Locate the cell with the specified text and output its (x, y) center coordinate. 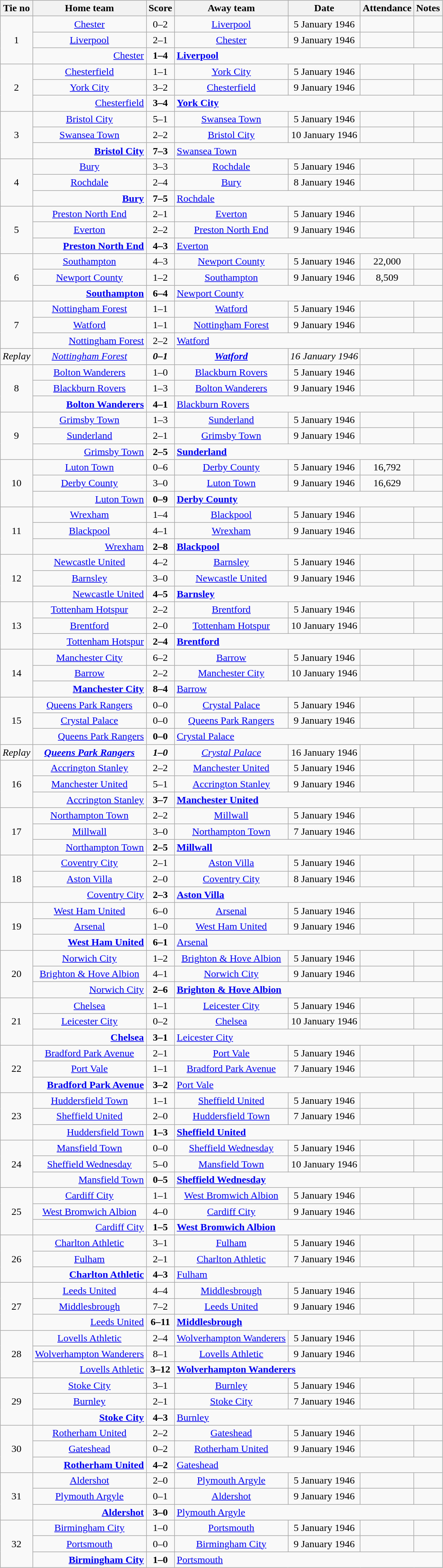
18 (17, 879)
7–3 (160, 151)
25 (17, 1211)
29 (17, 1401)
3–12 (160, 1370)
7–2 (160, 1306)
8 (17, 388)
6–0 (160, 910)
4 (17, 182)
4–0 (160, 1212)
Away team (231, 8)
3 (17, 135)
22 (17, 1069)
4–5 (160, 594)
26 (17, 1259)
2–8 (160, 547)
5 (17, 230)
23 (17, 1116)
Score (160, 8)
1–5 (160, 1227)
27 (17, 1306)
6 (17, 277)
11 (17, 531)
12 (17, 578)
Date (324, 8)
4–4 (160, 1291)
0–6 (160, 467)
17 (17, 831)
8–4 (160, 689)
15 (17, 721)
0–5 (160, 1180)
3–3 (160, 166)
3–4 (160, 103)
28 (17, 1354)
10 (17, 483)
2–3 (160, 895)
8,509 (387, 277)
6–4 (160, 293)
30 (17, 1449)
22,000 (387, 262)
0–9 (160, 499)
3–7 (160, 800)
8–1 (160, 1354)
32 (17, 1544)
21 (17, 1021)
13 (17, 626)
2 (17, 87)
16 (17, 784)
31 (17, 1496)
6–2 (160, 657)
Attendance (387, 8)
Notes (428, 8)
6–11 (160, 1322)
19 (17, 926)
9 (17, 435)
1 (17, 40)
5–0 (160, 1164)
Home team (89, 8)
2–6 (160, 990)
20 (17, 974)
14 (17, 673)
24 (17, 1164)
Tie no (17, 8)
16,792 (387, 467)
7–5 (160, 198)
16,629 (387, 483)
6–1 (160, 942)
7 (17, 325)
